Pinpoint the cell where the given text exists, returning its [x, y] midpoint coordinate. 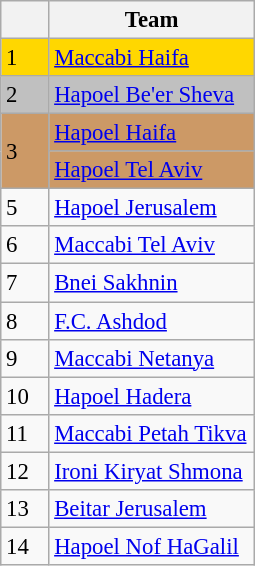
13 [25, 509]
Beitar Jerusalem [152, 509]
Hapoel Be'er Sheva [152, 95]
Hapoel Hadera [152, 396]
Ironi Kiryat Shmona [152, 471]
Team [152, 20]
10 [25, 396]
6 [25, 245]
Maccabi Netanya [152, 358]
7 [25, 283]
Bnei Sakhnin [152, 283]
Maccabi Tel Aviv [152, 245]
Maccabi Petah Tikva [152, 433]
3 [25, 152]
2 [25, 95]
Hapoel Jerusalem [152, 208]
1 [25, 58]
12 [25, 471]
Hapoel Haifa [152, 133]
Maccabi Haifa [152, 58]
Hapoel Nof HaGalil [152, 546]
F.C. Ashdod [152, 321]
9 [25, 358]
5 [25, 208]
8 [25, 321]
Hapoel Tel Aviv [152, 170]
11 [25, 433]
14 [25, 546]
